Pinpoint the cell where the given text exists, returning its [x, y] midpoint coordinate. 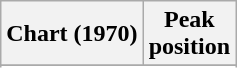
Peak position [189, 34]
Chart (1970) [72, 34]
